Scan for the cell matching the given text and deliver its [x, y] coordinate at center. 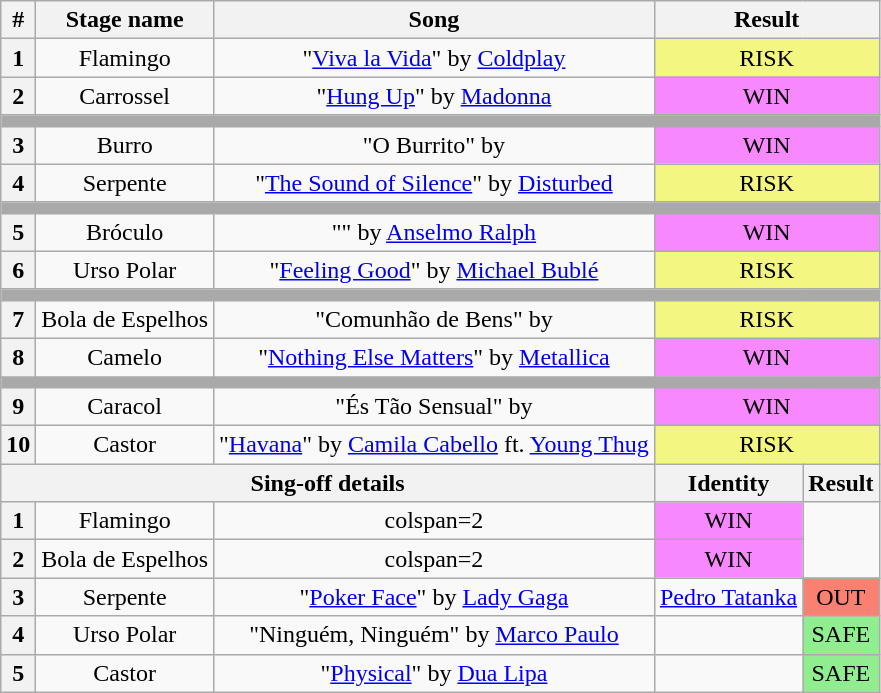
Camelo [125, 357]
"Nothing Else Matters" by Metallica [434, 357]
7 [18, 319]
Caracol [125, 407]
"Feeling Good" by Michael Bublé [434, 270]
"O Burrito" by [434, 145]
"Viva la Vida" by Coldplay [434, 58]
OUT [841, 597]
Song [434, 20]
Carrossel [125, 96]
9 [18, 407]
Burro [125, 145]
"Poker Face" by Lady Gaga [434, 597]
# [18, 20]
6 [18, 270]
Pedro Tatanka [728, 597]
"És Tão Sensual" by [434, 407]
"The Sound of Silence" by Disturbed [434, 183]
8 [18, 357]
"Havana" by Camila Cabello ft. Young Thug [434, 445]
"Comunhão de Bens" by [434, 319]
Sing-off details [328, 483]
"Hung Up" by Madonna [434, 96]
10 [18, 445]
Bróculo [125, 232]
"Physical" by Dua Lipa [434, 673]
"" by Anselmo Ralph [434, 232]
Stage name [125, 20]
"Ninguém, Ninguém" by Marco Paulo [434, 635]
Identity [728, 483]
